Capture the cell that displays the provided text and extract its [x, y] central coordinate. 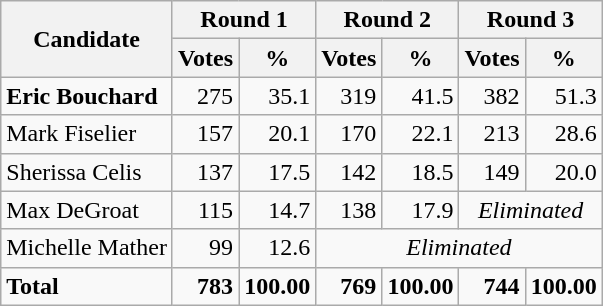
Round 3 [530, 20]
275 [205, 96]
Mark Fiselier [87, 134]
115 [205, 210]
20.1 [278, 134]
Max DeGroat [87, 210]
51.3 [564, 96]
Round 1 [244, 20]
170 [349, 134]
138 [349, 210]
12.6 [278, 248]
17.9 [420, 210]
319 [349, 96]
17.5 [278, 172]
Michelle Mather [87, 248]
137 [205, 172]
Sherissa Celis [87, 172]
22.1 [420, 134]
157 [205, 134]
Total [87, 286]
783 [205, 286]
99 [205, 248]
14.7 [278, 210]
18.5 [420, 172]
20.0 [564, 172]
149 [492, 172]
769 [349, 286]
35.1 [278, 96]
Candidate [87, 39]
142 [349, 172]
Round 2 [388, 20]
Eric Bouchard [87, 96]
28.6 [564, 134]
41.5 [420, 96]
213 [492, 134]
382 [492, 96]
744 [492, 286]
